From the cell containing the given text, extract its center point as (X, Y) coordinate. 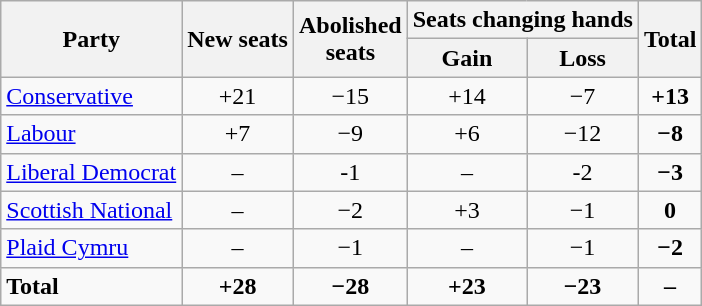
+6 (466, 134)
Party (92, 39)
+23 (466, 286)
Liberal Democrat (92, 172)
+7 (238, 134)
Gain (466, 58)
−28 (350, 286)
Plaid Cymru (92, 248)
-2 (583, 172)
−8 (670, 134)
−9 (350, 134)
Scottish National (92, 210)
−7 (583, 96)
New seats (238, 39)
+28 (238, 286)
−3 (670, 172)
−23 (583, 286)
Labour (92, 134)
+14 (466, 96)
+3 (466, 210)
-1 (350, 172)
+13 (670, 96)
Abolishedseats (350, 39)
+21 (238, 96)
Seats changing hands (522, 20)
0 (670, 210)
−15 (350, 96)
Loss (583, 58)
−12 (583, 134)
Conservative (92, 96)
